For the text-containing cell, return its midpoint in [X, Y] coordinate format. 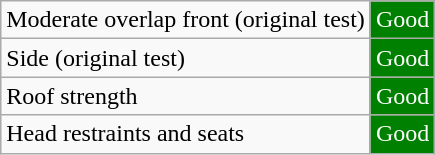
Moderate overlap front (original test) [186, 20]
Head restraints and seats [186, 134]
Side (original test) [186, 58]
Roof strength [186, 96]
